For the text-containing cell, return its midpoint in [x, y] coordinate format. 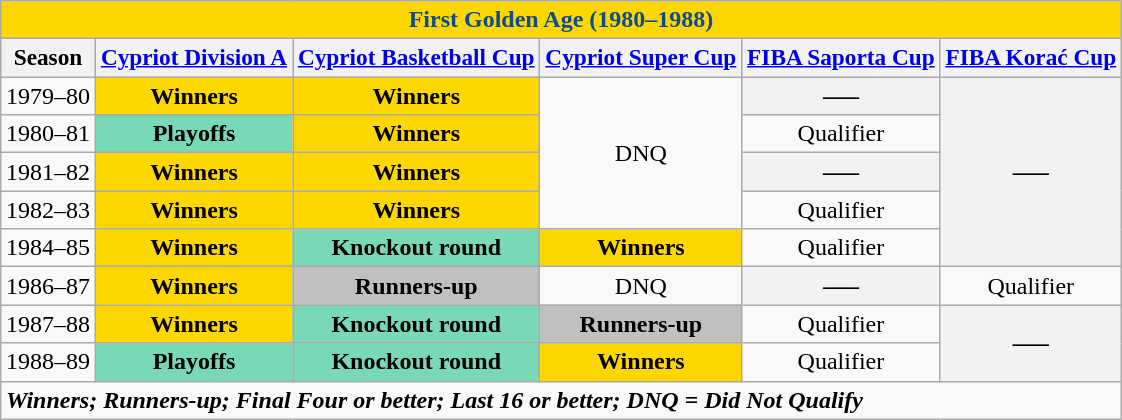
Winners; Runners-up; Final Four or better; Last 16 or better; DNQ = Did Not Qualify [560, 400]
1980–81 [48, 134]
Cypriot Division A [194, 58]
FIBA Korać Cup [1030, 58]
Cypriot Super Cup [641, 58]
1982–83 [48, 210]
Cypriot Basketball Cup [416, 58]
1988–89 [48, 362]
1987–88 [48, 324]
1981–82 [48, 172]
1979–80 [48, 96]
FIBA Saporta Cup [841, 58]
Season [48, 58]
1984–85 [48, 248]
1986–87 [48, 286]
First Golden Age (1980–1988) [560, 20]
